Return the (x, y) coordinate for the center point of the cell that contains the specified text.  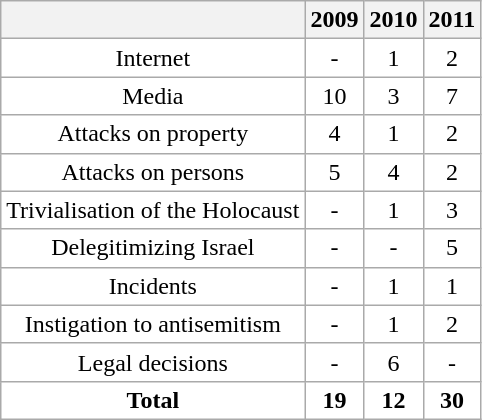
Legal decisions (153, 362)
2010 (394, 20)
19 (334, 400)
Total (153, 400)
2009 (334, 20)
Media (153, 96)
7 (452, 96)
Delegitimizing Israel (153, 248)
12 (394, 400)
Attacks on property (153, 134)
Instigation to antisemitism (153, 324)
6 (394, 362)
Internet (153, 58)
30 (452, 400)
10 (334, 96)
Attacks on persons (153, 172)
2011 (452, 20)
Incidents (153, 286)
Trivialisation of the Holocaust (153, 210)
